Capture the cell that displays the provided text and extract its (X, Y) central coordinate. 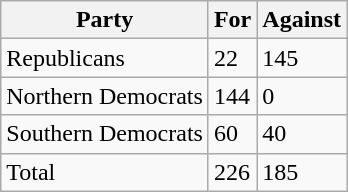
Party (105, 20)
Southern Democrats (105, 134)
For (232, 20)
Against (302, 20)
Total (105, 172)
0 (302, 96)
Republicans (105, 58)
22 (232, 58)
144 (232, 96)
Northern Democrats (105, 96)
185 (302, 172)
145 (302, 58)
60 (232, 134)
226 (232, 172)
40 (302, 134)
